Scan for the cell matching the given text and deliver its [x, y] coordinate at center. 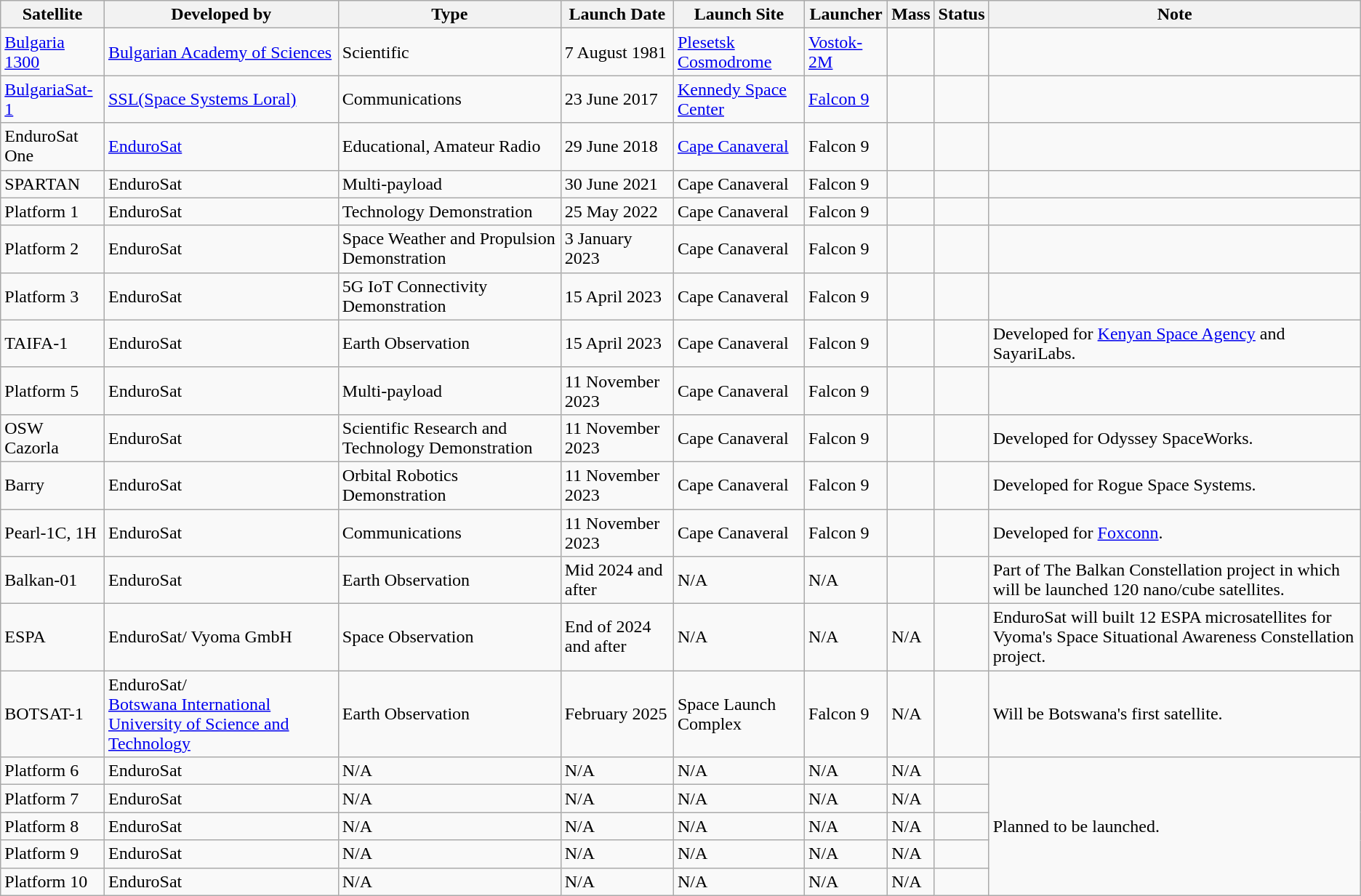
Launch Date [617, 15]
Plesetsk Cosmodrome [739, 52]
30 June 2021 [617, 184]
Launch Site [739, 15]
Bulgarian Academy of Sciences [221, 52]
End of 2024 and after [617, 637]
Satellite [52, 15]
Platform 5 [52, 391]
Mid 2024 and after [617, 580]
TAIFA-1 [52, 343]
BOTSAT-1 [52, 714]
Barry [52, 485]
23 June 2017 [617, 99]
Technology Demonstration [449, 211]
Platform 6 [52, 771]
Space Observation [449, 637]
Developed for Odyssey SpaceWorks. [1175, 437]
Platform 3 [52, 296]
5G IoT Connectivity Demonstration [449, 296]
ESPA [52, 637]
Mass [911, 15]
Platform 10 [52, 881]
EnduroSat/Botswana International University of Science and Technology [221, 714]
Platform 9 [52, 854]
EnduroSat/ Vyoma GmbH [221, 637]
February 2025 [617, 714]
Planned to be launched. [1175, 826]
SPARTAN [52, 184]
Part of The Balkan Constellation project in which will be launched 120 nano/cube satellites. [1175, 580]
Space Launch Complex [739, 714]
Educational, Amateur Radio [449, 147]
Platform 1 [52, 211]
7 August 1981 [617, 52]
Will be Botswana's first satellite. [1175, 714]
3 January 2023 [617, 249]
Developed for Foxconn. [1175, 532]
OSW Cazorla [52, 437]
Kennedy Space Center [739, 99]
Platform 7 [52, 799]
Scientific Research and Technology Demonstration [449, 437]
Platform 8 [52, 826]
Status [961, 15]
Developed by [221, 15]
Type [449, 15]
Launcher [846, 15]
Scientific [449, 52]
EnduroSat will built 12 ESPA microsatellites for Vyoma's Space Situational Awareness Constellation project. [1175, 637]
Vostok-2M [846, 52]
Balkan-01 [52, 580]
Space Weather and Propulsion Demonstration [449, 249]
Developed for Kenyan Space Agency and SayariLabs. [1175, 343]
25 May 2022 [617, 211]
29 June 2018 [617, 147]
EnduroSat One [52, 147]
Bulgaria 1300 [52, 52]
Developed for Rogue Space Systems. [1175, 485]
Pearl-1C, 1H [52, 532]
BulgariaSat-1 [52, 99]
Note [1175, 15]
Platform 2 [52, 249]
SSL(Space Systems Loral) [221, 99]
Orbital Robotics Demonstration [449, 485]
